For the text-containing cell, return its midpoint in [x, y] coordinate format. 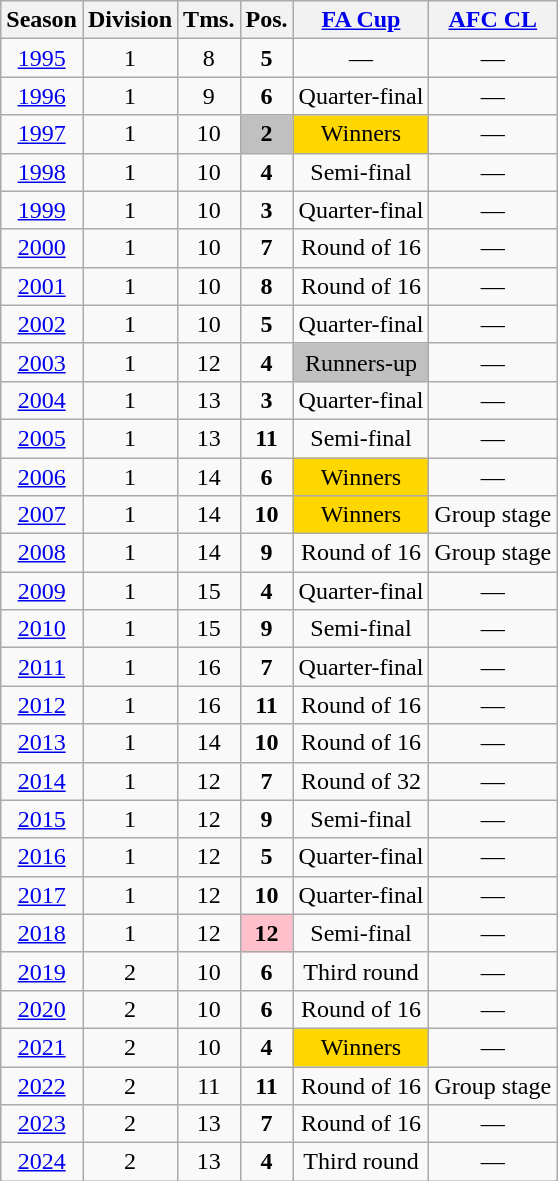
2013 [42, 743]
1995 [42, 58]
2014 [42, 781]
2004 [42, 400]
2005 [42, 438]
2000 [42, 248]
Pos. [266, 20]
AFC CL [493, 20]
2016 [42, 857]
Round of 32 [361, 781]
2008 [42, 553]
2024 [42, 1162]
2009 [42, 591]
2006 [42, 477]
2011 [42, 667]
FA Cup [361, 20]
2010 [42, 629]
2020 [42, 1009]
2002 [42, 324]
2001 [42, 286]
2012 [42, 705]
Runners-up [361, 362]
2017 [42, 895]
1997 [42, 134]
2007 [42, 515]
2023 [42, 1124]
2003 [42, 362]
1998 [42, 172]
Season [42, 20]
2019 [42, 971]
Division [130, 20]
1996 [42, 96]
2022 [42, 1085]
1999 [42, 210]
2021 [42, 1047]
Tms. [209, 20]
2018 [42, 933]
2015 [42, 819]
